Return the (X, Y) coordinate for the center point of the cell that contains the specified text.  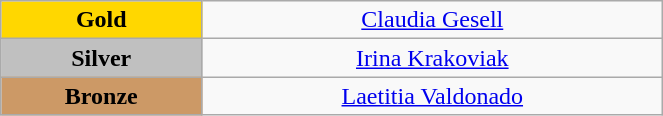
Gold (102, 20)
Irina Krakoviak (432, 58)
Laetitia Valdonado (432, 96)
Silver (102, 58)
Bronze (102, 96)
Claudia Gesell (432, 20)
